Determine the (x, y) coordinate at the center of the cell enclosing the given text.  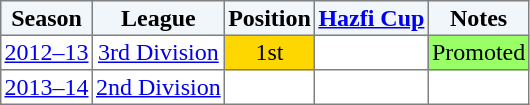
2012–13 (47, 52)
2013–14 (47, 87)
Promoted (478, 52)
Season (47, 18)
2nd Division (158, 87)
Hazfi Cup (372, 18)
3rd Division (158, 52)
Position (269, 18)
League (158, 18)
1st (269, 52)
Notes (478, 18)
